Detect which cell encompasses the target text, then output its [X, Y] center coordinate. 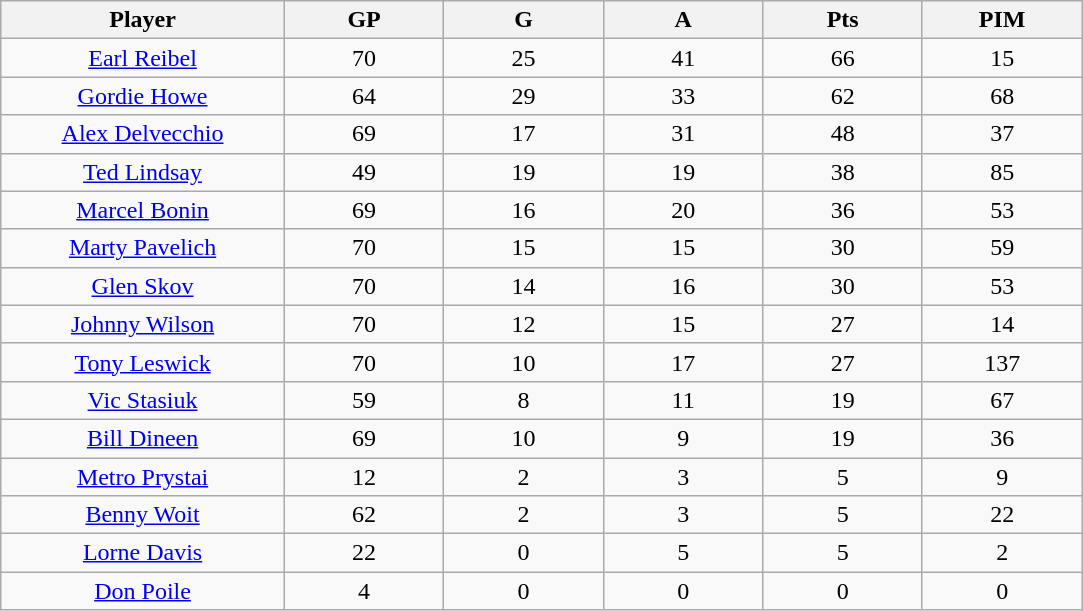
25 [524, 58]
4 [364, 591]
Alex Delvecchio [143, 134]
GP [364, 20]
20 [683, 210]
Player [143, 20]
8 [524, 400]
41 [683, 58]
Marty Pavelich [143, 248]
85 [1002, 172]
G [524, 20]
137 [1002, 362]
64 [364, 96]
68 [1002, 96]
48 [843, 134]
29 [524, 96]
33 [683, 96]
49 [364, 172]
66 [843, 58]
37 [1002, 134]
Earl Reibel [143, 58]
Marcel Bonin [143, 210]
Lorne Davis [143, 553]
Benny Woit [143, 515]
PIM [1002, 20]
Metro Prystai [143, 477]
67 [1002, 400]
Johnny Wilson [143, 324]
Glen Skov [143, 286]
A [683, 20]
Vic Stasiuk [143, 400]
Tony Leswick [143, 362]
Bill Dineen [143, 438]
Gordie Howe [143, 96]
31 [683, 134]
38 [843, 172]
Don Poile [143, 591]
Pts [843, 20]
Ted Lindsay [143, 172]
11 [683, 400]
